For the text-containing cell, return its midpoint in [X, Y] coordinate format. 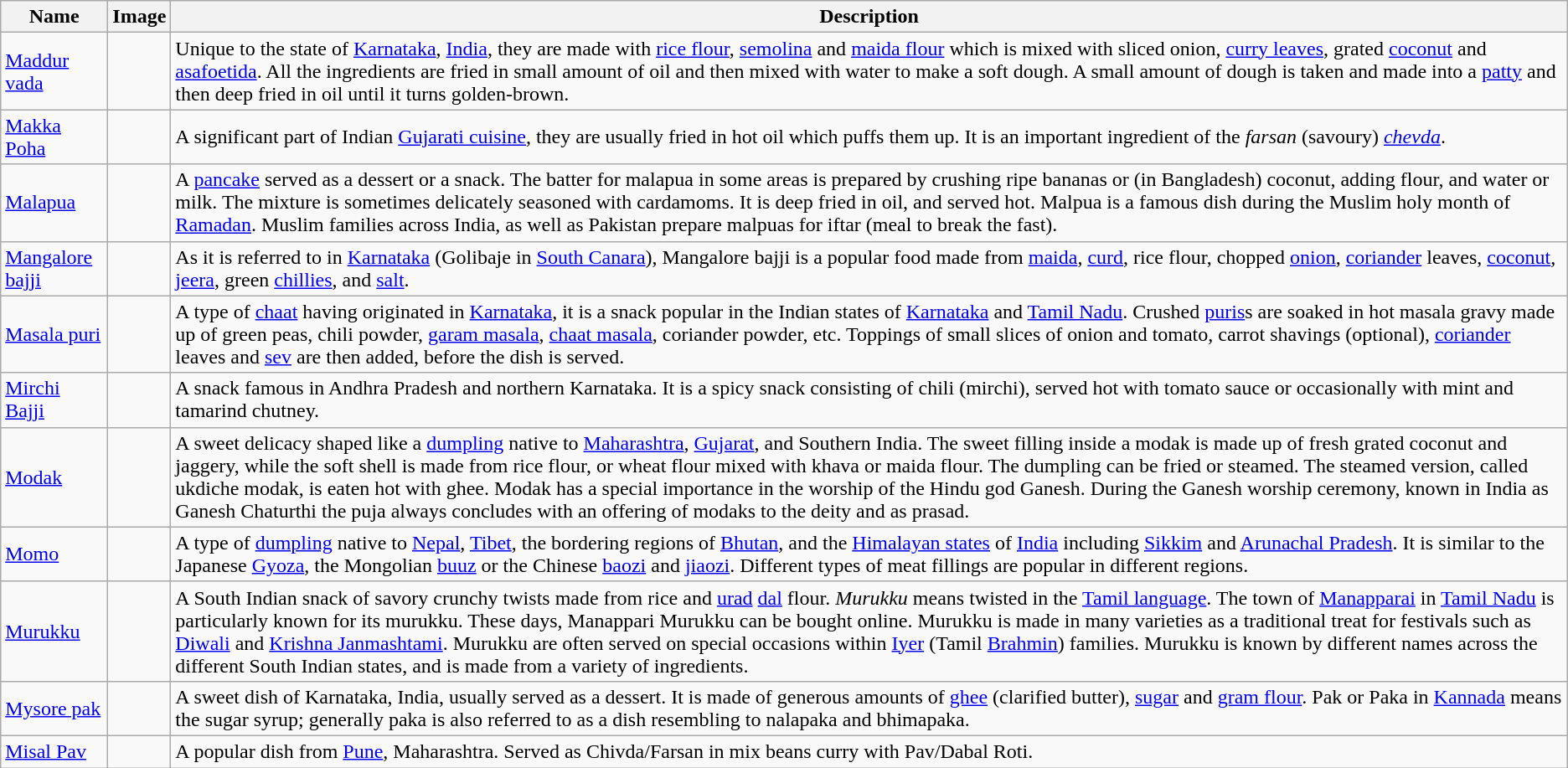
Maddur vada [54, 71]
Malapua [54, 203]
Makka Poha [54, 137]
Modak [54, 477]
Description [869, 17]
Mysore pak [54, 709]
Name [54, 17]
Mirchi Bajji [54, 400]
Momo [54, 554]
Mangalore bajji [54, 268]
Misal Pav [54, 751]
Murukku [54, 631]
Masala puri [54, 334]
A popular dish from Pune, Maharashtra. Served as Chivda/Farsan in mix beans curry with Pav/Dabal Roti. [869, 751]
Image [139, 17]
